Return the (X, Y) coordinate for the center point of the cell that contains the specified text.  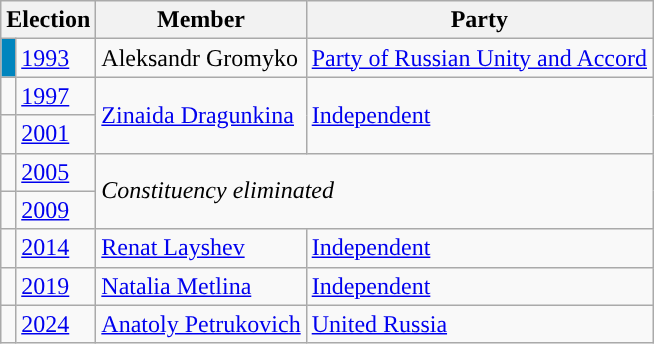
Member (201, 20)
Party (479, 20)
2005 (56, 172)
1993 (56, 58)
Constituency eliminated (374, 191)
Election (48, 20)
Aleksandr Gromyko (201, 58)
2001 (56, 134)
2019 (56, 286)
Renat Layshev (201, 248)
2009 (56, 210)
Natalia Metlina (201, 286)
2014 (56, 248)
2024 (56, 324)
Anatoly Petrukovich (201, 324)
United Russia (479, 324)
Party of Russian Unity and Accord (479, 58)
1997 (56, 96)
Zinaida Dragunkina (201, 115)
